For the text-containing cell, return its midpoint in [X, Y] coordinate format. 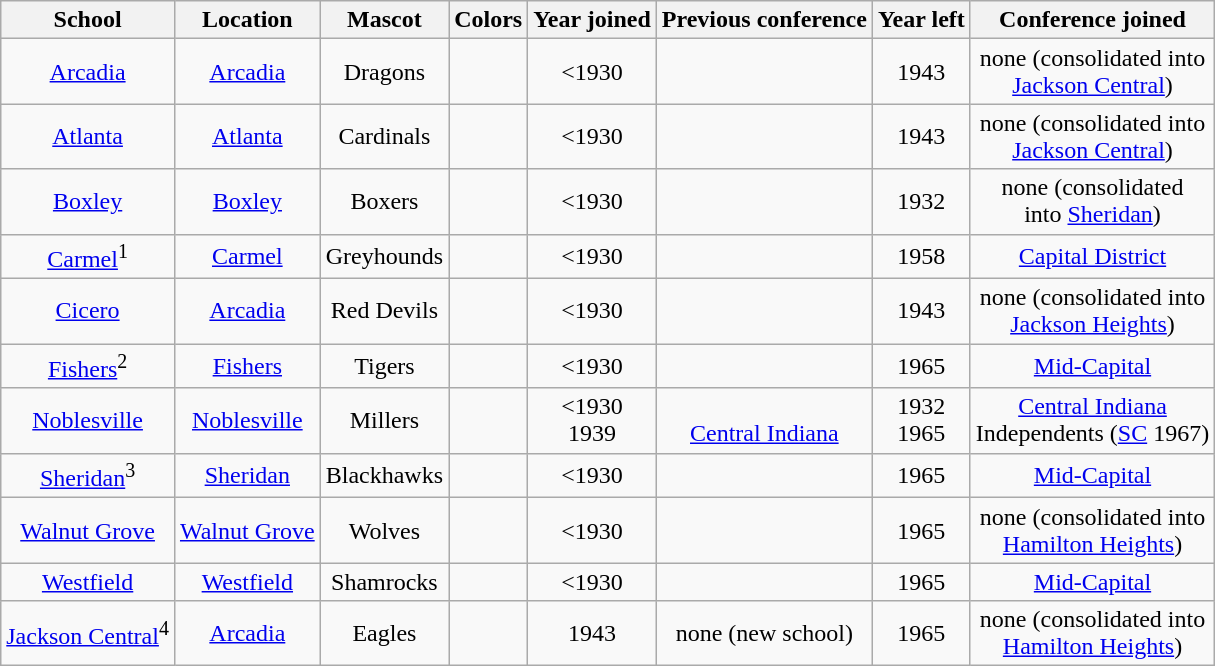
Location [247, 20]
Greyhounds [384, 256]
Sheridan3 [88, 476]
Conference joined [1092, 20]
Tigers [384, 366]
Boxers [384, 202]
Shamrocks [384, 582]
Carmel1 [88, 256]
Wolves [384, 530]
School [88, 20]
Fishers [247, 366]
Mascot [384, 20]
Sheridan [247, 476]
Year joined [592, 20]
Year left [921, 20]
none (new school) [764, 634]
Red Devils [384, 312]
Cicero [88, 312]
Millers [384, 420]
Colors [488, 20]
none (consolidatedinto Sheridan) [1092, 202]
none (consolidated intoJackson Heights) [1092, 312]
Jackson Central4 [88, 634]
Dragons [384, 72]
Blackhawks [384, 476]
Central Indiana [764, 420]
Carmel [247, 256]
Capital District [1092, 256]
1932 [921, 202]
<19301939 [592, 420]
Previous conference [764, 20]
Fishers2 [88, 366]
Cardinals [384, 136]
Central IndianaIndependents (SC 1967) [1092, 420]
1958 [921, 256]
19321965 [921, 420]
Eagles [384, 634]
